Detect which cell encompasses the target text, then output its (X, Y) center coordinate. 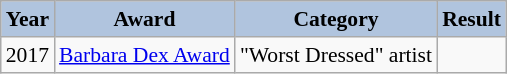
Barbara Dex Award (144, 55)
"Worst Dressed" artist (336, 55)
Result (472, 19)
Category (336, 19)
Award (144, 19)
Year (28, 19)
2017 (28, 55)
